Return the [X, Y] coordinate for the center point of the cell that contains the specified text.  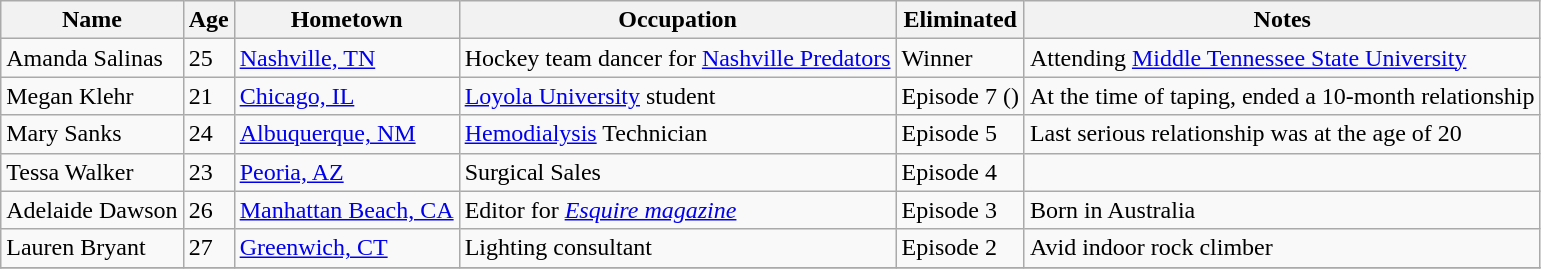
Manhattan Beach, CA [346, 210]
Hometown [346, 20]
Born in Australia [1282, 210]
At the time of taping, ended a 10-month relationship [1282, 96]
Editor for Esquire magazine [678, 210]
Occupation [678, 20]
Mary Sanks [92, 134]
Megan Klehr [92, 96]
Episode 2 [960, 248]
Last serious relationship was at the age of 20 [1282, 134]
25 [208, 58]
21 [208, 96]
23 [208, 172]
24 [208, 134]
Albuquerque, NM [346, 134]
Age [208, 20]
Episode 7 () [960, 96]
Hemodialysis Technician [678, 134]
Hockey team dancer for Nashville Predators [678, 58]
Amanda Salinas [92, 58]
Peoria, AZ [346, 172]
Notes [1282, 20]
Name [92, 20]
Attending Middle Tennessee State University [1282, 58]
Chicago, IL [346, 96]
Greenwich, CT [346, 248]
Eliminated [960, 20]
Winner [960, 58]
Adelaide Dawson [92, 210]
Nashville, TN [346, 58]
Tessa Walker [92, 172]
Lauren Bryant [92, 248]
26 [208, 210]
Surgical Sales [678, 172]
Episode 5 [960, 134]
Episode 4 [960, 172]
Episode 3 [960, 210]
Lighting consultant [678, 248]
Loyola University student [678, 96]
27 [208, 248]
Avid indoor rock climber [1282, 248]
